From the cell containing the given text, extract its center point as [x, y] coordinate. 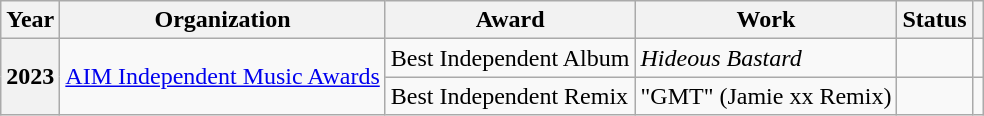
"GMT" (Jamie xx Remix) [766, 96]
Best Independent Album [510, 58]
Best Independent Remix [510, 96]
Organization [222, 20]
Status [934, 20]
Year [30, 20]
Work [766, 20]
Hideous Bastard [766, 58]
AIM Independent Music Awards [222, 77]
2023 [30, 77]
Award [510, 20]
